Provide the (X, Y) coordinate of the cell's center where the given text is located.  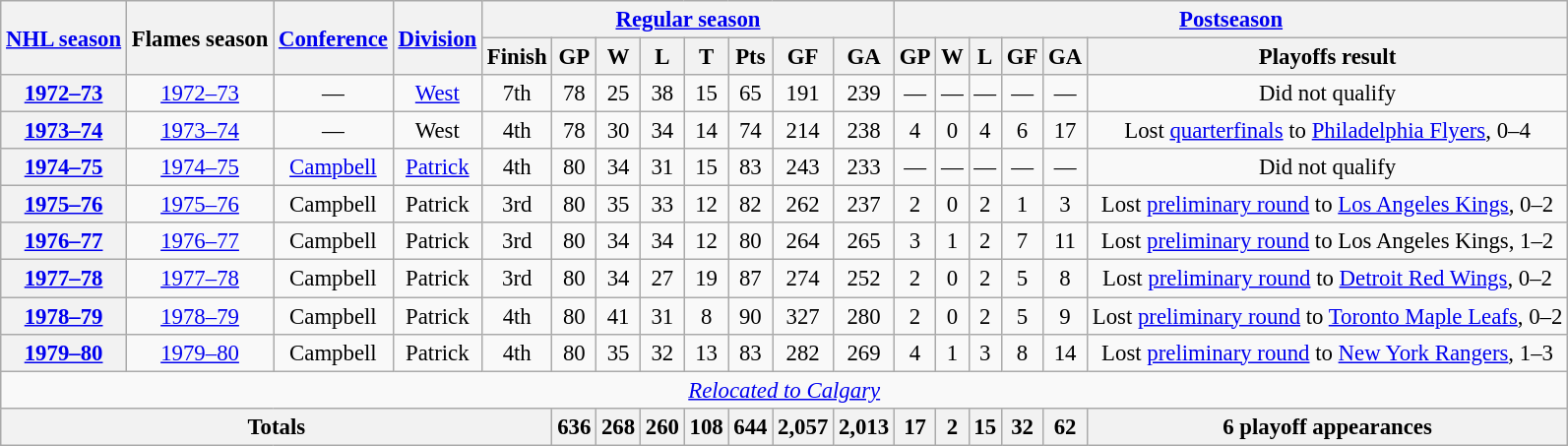
233 (864, 167)
265 (864, 241)
260 (661, 426)
239 (864, 94)
Totals (277, 426)
Finish (518, 57)
262 (803, 205)
644 (750, 426)
238 (864, 131)
Lost quarterfinals to Philadelphia Flyers, 0–4 (1327, 131)
Lost preliminary round to Los Angeles Kings, 1–2 (1327, 241)
280 (864, 316)
33 (661, 205)
25 (618, 94)
191 (803, 94)
636 (575, 426)
7 (1022, 241)
T (707, 57)
74 (750, 131)
Division (437, 37)
38 (661, 94)
NHL season (64, 37)
Conference (334, 37)
237 (864, 205)
269 (864, 352)
6 (1022, 131)
Lost preliminary round to Toronto Maple Leafs, 0–2 (1327, 316)
90 (750, 316)
108 (707, 426)
Relocated to Calgary (784, 390)
19 (707, 279)
Lost preliminary round to Los Angeles Kings, 0–2 (1327, 205)
6 playoff appearances (1327, 426)
13 (707, 352)
65 (750, 94)
2,057 (803, 426)
Lost preliminary round to New York Rangers, 1–3 (1327, 352)
274 (803, 279)
Postseason (1230, 20)
30 (618, 131)
282 (803, 352)
2,013 (864, 426)
7th (518, 94)
252 (864, 279)
Pts (750, 57)
41 (618, 316)
Playoffs result (1327, 57)
264 (803, 241)
Lost preliminary round to Detroit Red Wings, 0–2 (1327, 279)
82 (750, 205)
62 (1065, 426)
327 (803, 316)
9 (1065, 316)
11 (1065, 241)
87 (750, 279)
Regular season (689, 20)
268 (618, 426)
27 (661, 279)
Flames season (199, 37)
214 (803, 131)
243 (803, 167)
